Return the [x, y] coordinate for the center point of the cell that contains the specified text.  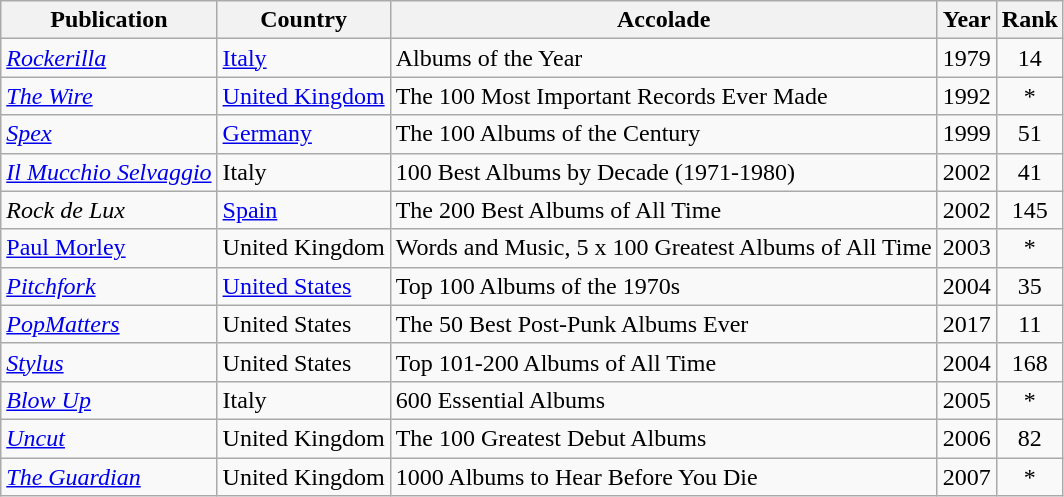
The 200 Best Albums of All Time [664, 210]
Words and Music, 5 x 100 Greatest Albums of All Time [664, 248]
1999 [966, 134]
Top 101-200 Albums of All Time [664, 362]
The 100 Most Important Records Ever Made [664, 96]
The 100 Greatest Debut Albums [664, 438]
The 100 Albums of the Century [664, 134]
Stylus [109, 362]
145 [1030, 210]
Rank [1030, 20]
2003 [966, 248]
11 [1030, 324]
82 [1030, 438]
100 Best Albums by Decade (1971-1980) [664, 172]
2006 [966, 438]
Rock de Lux [109, 210]
2005 [966, 400]
Pitchfork [109, 286]
Year [966, 20]
Accolade [664, 20]
Spain [304, 210]
The Guardian [109, 477]
35 [1030, 286]
600 Essential Albums [664, 400]
Il Mucchio Selvaggio [109, 172]
1979 [966, 58]
The 50 Best Post-Punk Albums Ever [664, 324]
2007 [966, 477]
2017 [966, 324]
Publication [109, 20]
Rockerilla [109, 58]
Germany [304, 134]
Uncut [109, 438]
Blow Up [109, 400]
Paul Morley [109, 248]
Country [304, 20]
41 [1030, 172]
PopMatters [109, 324]
Spex [109, 134]
1992 [966, 96]
168 [1030, 362]
Albums of the Year [664, 58]
51 [1030, 134]
1000 Albums to Hear Before You Die [664, 477]
Top 100 Albums of the 1970s [664, 286]
14 [1030, 58]
The Wire [109, 96]
